Determine the [x, y] coordinate at the center of the cell enclosing the given text.  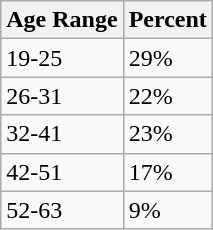
17% [168, 172]
42-51 [62, 172]
19-25 [62, 58]
Age Range [62, 20]
22% [168, 96]
29% [168, 58]
26-31 [62, 96]
9% [168, 210]
52-63 [62, 210]
32-41 [62, 134]
23% [168, 134]
Percent [168, 20]
